Locate the cell with the specified text and output its (X, Y) center coordinate. 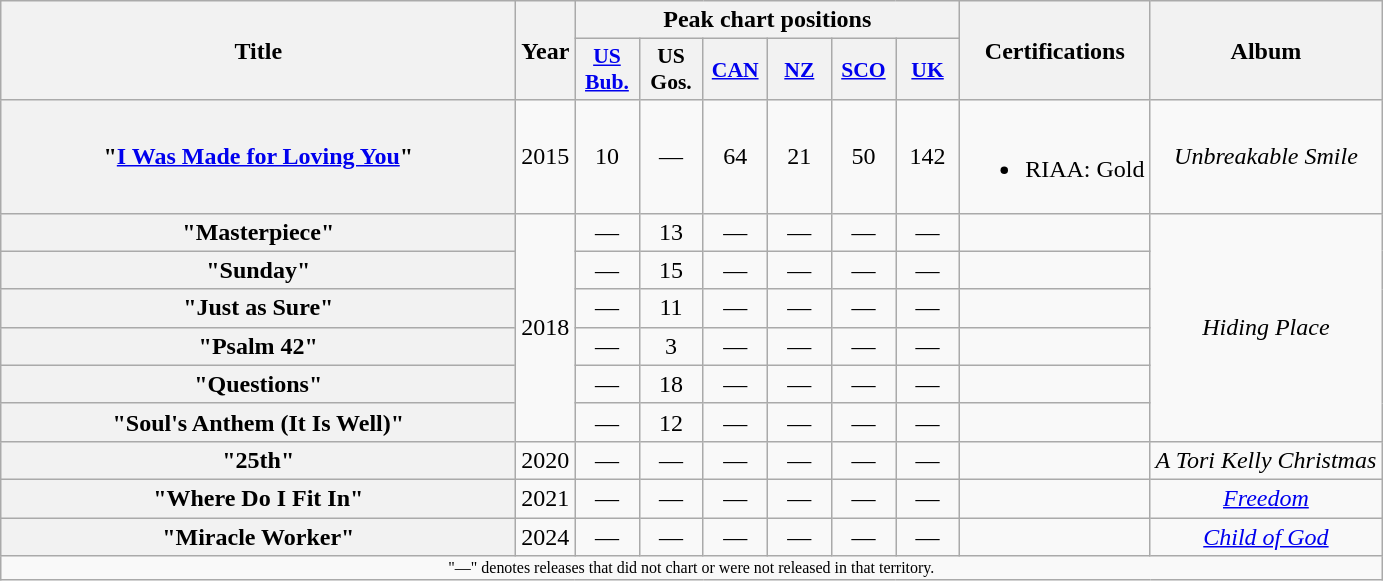
USGos. (671, 70)
"Where Do I Fit In" (258, 498)
US Bub. (607, 70)
50 (863, 156)
Year (546, 50)
Freedom (1266, 498)
2020 (546, 460)
2015 (546, 156)
"I Was Made for Loving You" (258, 156)
"25th" (258, 460)
Unbreakable Smile (1266, 156)
Hiding Place (1266, 327)
Album (1266, 50)
21 (799, 156)
"Just as Sure" (258, 308)
"Psalm 42" (258, 346)
"Masterpiece" (258, 232)
RIAA: Gold (1055, 156)
142 (928, 156)
11 (671, 308)
Certifications (1055, 50)
A Tori Kelly Christmas (1266, 460)
SCO (863, 70)
3 (671, 346)
Peak chart positions (768, 20)
10 (607, 156)
18 (671, 384)
"Sunday" (258, 270)
2018 (546, 327)
12 (671, 422)
13 (671, 232)
Child of God (1266, 537)
CAN (735, 70)
"—" denotes releases that did not chart or were not released in that territory. (692, 568)
15 (671, 270)
"Miracle Worker" (258, 537)
64 (735, 156)
2021 (546, 498)
2024 (546, 537)
"Soul's Anthem (It Is Well)" (258, 422)
Title (258, 50)
UK (928, 70)
NZ (799, 70)
"Questions" (258, 384)
